Capture the cell that displays the provided text and extract its [x, y] central coordinate. 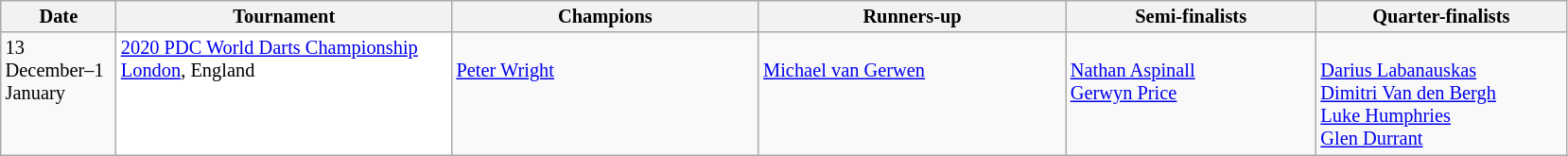
13 December–1 January [59, 94]
Tournament [284, 16]
Nathan Aspinall Gerwyn Price [1192, 94]
Michael van Gerwen [912, 94]
Date [59, 16]
Champions [605, 16]
Runners-up [912, 16]
Darius Labanauskas Dimitri Van den Bergh Luke Humphries Glen Durrant [1441, 94]
Peter Wright [605, 94]
2020 PDC World Darts ChampionshipLondon, England [284, 94]
Semi-finalists [1192, 16]
Quarter-finalists [1441, 16]
